From the cell containing the given text, extract its center point as [X, Y] coordinate. 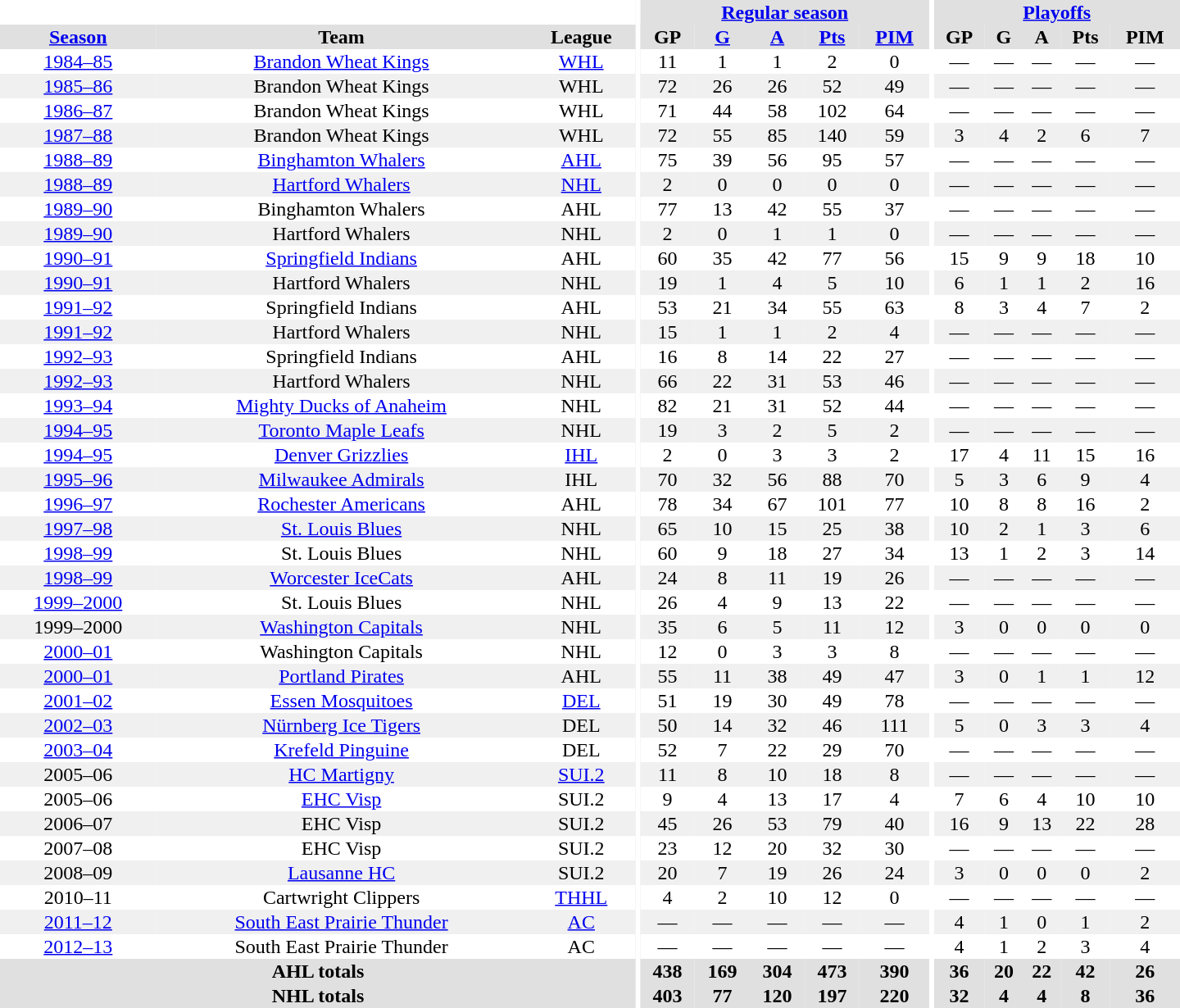
1996–97 [79, 504]
Rochester Americans [342, 504]
1985–86 [79, 86]
2006–07 [79, 824]
40 [895, 824]
390 [895, 971]
37 [895, 209]
71 [667, 111]
2008–09 [79, 873]
63 [895, 307]
39 [723, 160]
65 [667, 529]
1987–88 [79, 135]
59 [895, 135]
Toronto Maple Leafs [342, 430]
Worcester IceCats [342, 578]
51 [667, 701]
Cartwright Clippers [342, 897]
220 [895, 996]
102 [833, 111]
403 [667, 996]
79 [833, 824]
82 [667, 406]
57 [895, 160]
101 [833, 504]
67 [777, 504]
Season [79, 37]
Milwaukee Admirals [342, 479]
473 [833, 971]
Regular season [785, 12]
111 [895, 725]
Playoffs [1057, 12]
1997–98 [79, 529]
66 [667, 381]
2012–13 [79, 947]
28 [1146, 824]
120 [777, 996]
League [582, 37]
THHL [582, 897]
Mighty Ducks of Anaheim [342, 406]
140 [833, 135]
95 [833, 160]
58 [777, 111]
NHL totals [318, 996]
88 [833, 479]
Lausanne HC [342, 873]
Nürnberg Ice Tigers [342, 725]
Krefeld Pinguine [342, 750]
Denver Grizzlies [342, 455]
29 [833, 750]
50 [667, 725]
438 [667, 971]
45 [667, 824]
2003–04 [79, 750]
64 [895, 111]
75 [667, 160]
1993–94 [79, 406]
2011–12 [79, 922]
47 [895, 676]
2002–03 [79, 725]
25 [833, 529]
1986–87 [79, 111]
1984–85 [79, 61]
2010–11 [79, 897]
169 [723, 971]
2001–02 [79, 701]
Team [342, 37]
85 [777, 135]
AHL totals [318, 971]
1995–96 [79, 479]
2007–08 [79, 848]
Portland Pirates [342, 676]
HC Martigny [342, 774]
23 [667, 848]
197 [833, 996]
Essen Mosquitoes [342, 701]
304 [777, 971]
